From the cell containing the given text, extract its center point as [X, Y] coordinate. 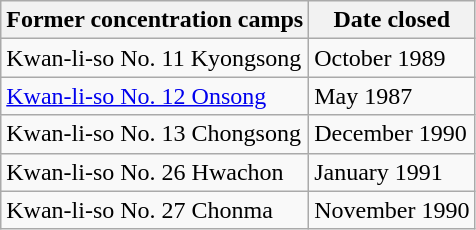
Kwan-li-so No. 11 Kyongsong [155, 58]
Kwan-li-so No. 12 Onsong [155, 96]
Date closed [392, 20]
Kwan-li-so No. 26 Hwachon [155, 172]
November 1990 [392, 210]
Kwan-li-so No. 13 Chongsong [155, 134]
Kwan-li-so No. 27 Chonma [155, 210]
January 1991 [392, 172]
December 1990 [392, 134]
October 1989 [392, 58]
Former concentration camps [155, 20]
May 1987 [392, 96]
